Output the (x, y) coordinate of the center of the cell containing the given text.  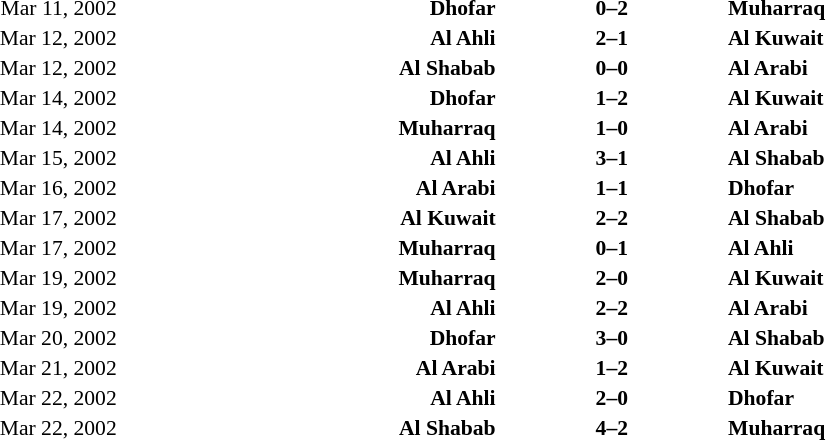
Al Kuwait (308, 218)
0–0 (612, 68)
3–0 (612, 338)
2–1 (612, 38)
3–1 (612, 158)
1–1 (612, 188)
Al Shabab (308, 68)
1–0 (612, 128)
0–1 (612, 248)
